Capture the cell that displays the provided text and extract its [X, Y] central coordinate. 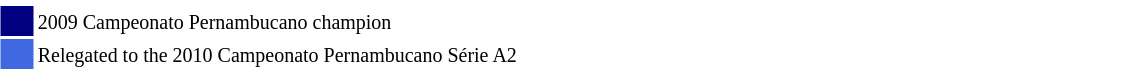
2009 Campeonato Pernambucano champion [584, 21]
Relegated to the 2010 Campeonato Pernambucano Série A2 [584, 54]
